Search for the cell housing the specified text and yield its [x, y] center coordinate. 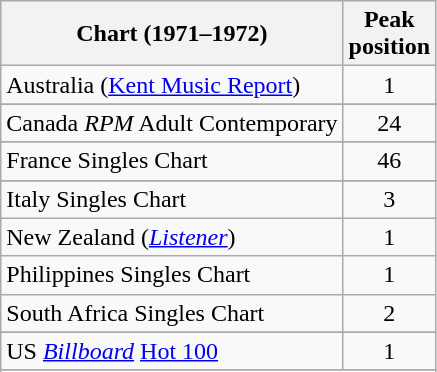
3 [389, 199]
2 [389, 313]
Australia (Kent Music Report) [172, 85]
Italy Singles Chart [172, 199]
New Zealand (Listener) [172, 237]
Chart (1971–1972) [172, 34]
South Africa Singles Chart [172, 313]
Philippines Singles Chart [172, 275]
Peakposition [389, 34]
24 [389, 123]
Canada RPM Adult Contemporary [172, 123]
France Singles Chart [172, 161]
46 [389, 161]
US Billboard Hot 100 [172, 351]
